Extract the [x, y] coordinate from the center of the cell holding the provided text.  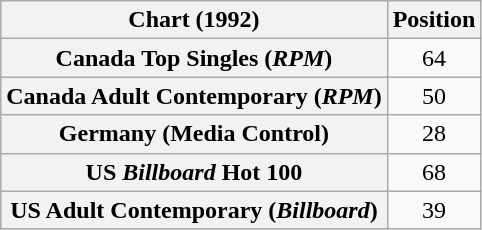
Chart (1992) [194, 20]
Canada Adult Contemporary (RPM) [194, 96]
68 [434, 172]
Canada Top Singles (RPM) [194, 58]
50 [434, 96]
US Billboard Hot 100 [194, 172]
28 [434, 134]
64 [434, 58]
Germany (Media Control) [194, 134]
US Adult Contemporary (Billboard) [194, 210]
Position [434, 20]
39 [434, 210]
